From the cell containing the given text, extract its center point as [x, y] coordinate. 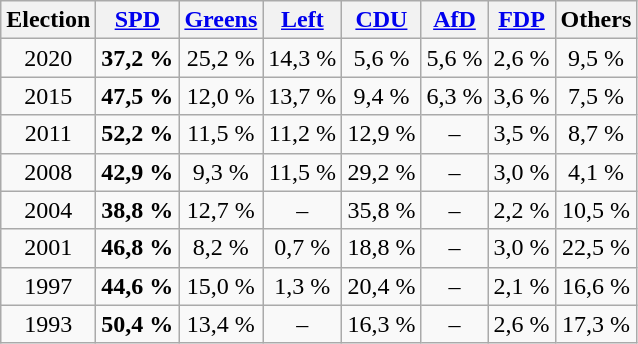
10,5 % [596, 210]
2020 [48, 58]
0,7 % [302, 248]
47,5 % [138, 96]
16,6 % [596, 286]
Greens [221, 20]
8,2 % [221, 248]
44,6 % [138, 286]
CDU [382, 20]
9,4 % [382, 96]
Left [302, 20]
2015 [48, 96]
2001 [48, 248]
46,8 % [138, 248]
15,0 % [221, 286]
12,9 % [382, 134]
13,4 % [221, 324]
17,3 % [596, 324]
Others [596, 20]
52,2 % [138, 134]
29,2 % [382, 172]
3,5 % [522, 134]
3,6 % [522, 96]
20,4 % [382, 286]
8,7 % [596, 134]
4,1 % [596, 172]
12,7 % [221, 210]
1,3 % [302, 286]
2,1 % [522, 286]
AfD [454, 20]
FDP [522, 20]
6,3 % [454, 96]
1997 [48, 286]
1993 [48, 324]
2,2 % [522, 210]
42,9 % [138, 172]
50,4 % [138, 324]
9,3 % [221, 172]
16,3 % [382, 324]
38,8 % [138, 210]
SPD [138, 20]
9,5 % [596, 58]
2011 [48, 134]
12,0 % [221, 96]
25,2 % [221, 58]
13,7 % [302, 96]
Election [48, 20]
11,2 % [302, 134]
18,8 % [382, 248]
7,5 % [596, 96]
14,3 % [302, 58]
35,8 % [382, 210]
2004 [48, 210]
37,2 % [138, 58]
22,5 % [596, 248]
2008 [48, 172]
